Provide the (X, Y) coordinate of the cell's center where the given text is located.  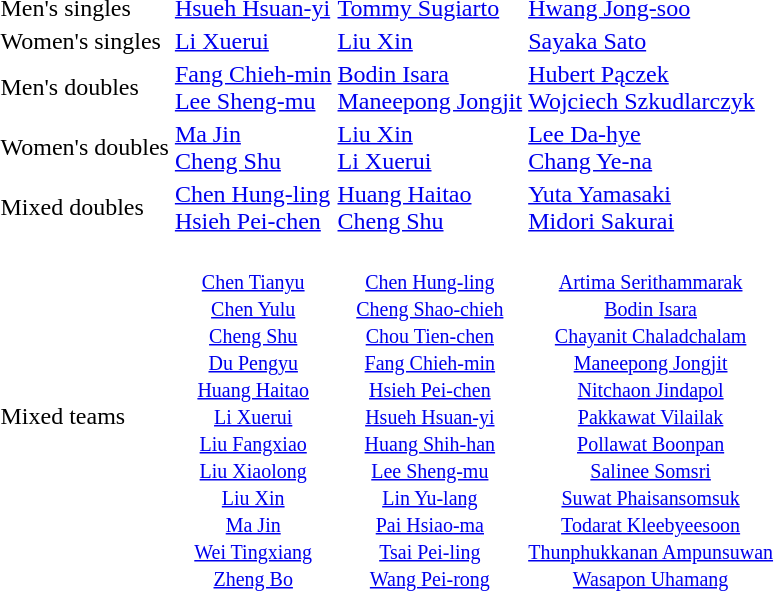
Huang Haitao Cheng Shu (430, 208)
Chen Hung-ling Hsieh Pei-chen (253, 208)
Fang Chieh-min Lee Sheng-mu (253, 88)
Ma Jin Cheng Shu (253, 148)
Bodin Isara Maneepong Jongjit (430, 88)
Liu Xin Li Xuerui (430, 148)
Li Xuerui (253, 41)
Liu Xin (430, 41)
